From the cell containing the given text, extract its center point as (x, y) coordinate. 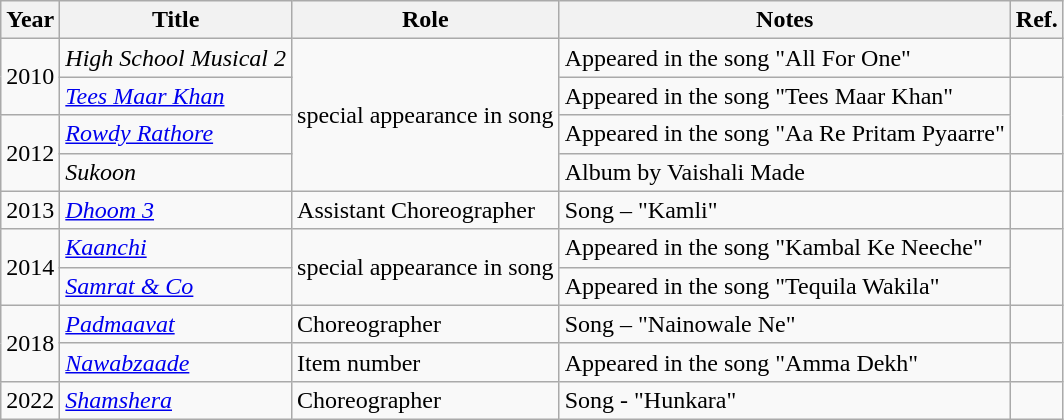
2022 (30, 400)
Samrat & Co (176, 286)
Ref. (1036, 20)
Notes (784, 20)
Album by Vaishali Made (784, 172)
2014 (30, 267)
Padmaavat (176, 324)
2013 (30, 210)
Appeared in the song "All For One" (784, 58)
2010 (30, 77)
Appeared in the song "Aa Re Pritam Pyaarre" (784, 134)
Kaanchi (176, 248)
Tees Maar Khan (176, 96)
Appeared in the song "Amma Dekh" (784, 362)
2018 (30, 343)
Shamshera (176, 400)
Title (176, 20)
Nawabzaade (176, 362)
Assistant Choreographer (426, 210)
Appeared in the song "Tequila Wakila" (784, 286)
Song - "Hunkara" (784, 400)
High School Musical 2 (176, 58)
Item number (426, 362)
Sukoon (176, 172)
Appeared in the song "Tees Maar Khan" (784, 96)
2012 (30, 153)
Rowdy Rathore (176, 134)
Song – "Kamli" (784, 210)
Year (30, 20)
Role (426, 20)
Appeared in the song "Kambal Ke Neeche" (784, 248)
Song – "Nainowale Ne" (784, 324)
Dhoom 3 (176, 210)
